Output the (x, y) coordinate of the center of the cell containing the given text.  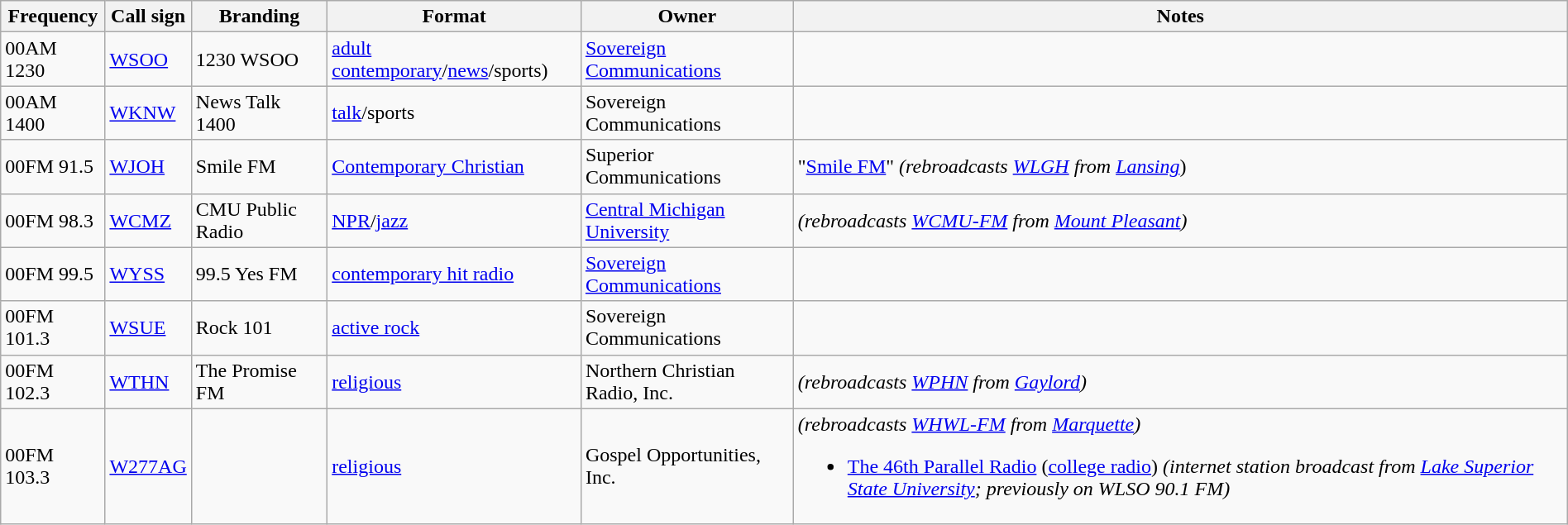
Rock 101 (259, 327)
WCMZ (148, 220)
(rebroadcasts WPHN from Gaylord) (1180, 382)
(rebroadcasts WCMU-FM from Mount Pleasant) (1180, 220)
00FM 98.3 (53, 220)
00FM 101.3 (53, 327)
Smile FM (259, 167)
WTHN (148, 382)
Call sign (148, 17)
W277AG (148, 466)
WSUE (148, 327)
NPR/jazz (455, 220)
contemporary hit radio (455, 274)
adult contemporary/news/sports) (455, 60)
Contemporary Christian (455, 167)
active rock (455, 327)
WSOO (148, 60)
00FM 91.5 (53, 167)
00FM 103.3 (53, 466)
Branding (259, 17)
Central Michigan University (686, 220)
The Promise FM (259, 382)
Superior Communications (686, 167)
News Talk 1400 (259, 112)
1230 WSOO (259, 60)
"Smile FM" (rebroadcasts WLGH from Lansing) (1180, 167)
CMU Public Radio (259, 220)
00FM 99.5 (53, 274)
WKNW (148, 112)
Notes (1180, 17)
Northern Christian Radio, Inc. (686, 382)
Owner (686, 17)
Format (455, 17)
talk/sports (455, 112)
00AM 1400 (53, 112)
Gospel Opportunities, Inc. (686, 466)
00AM 1230 (53, 60)
00FM 102.3 (53, 382)
Frequency (53, 17)
99.5 Yes FM (259, 274)
WJOH (148, 167)
WYSS (148, 274)
